Scan for the cell matching the given text and deliver its (X, Y) coordinate at center. 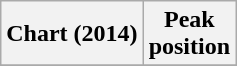
Peakposition (189, 34)
Chart (2014) (72, 34)
